Identify which cell holds the provided text, then report its [X, Y] central coordinate. 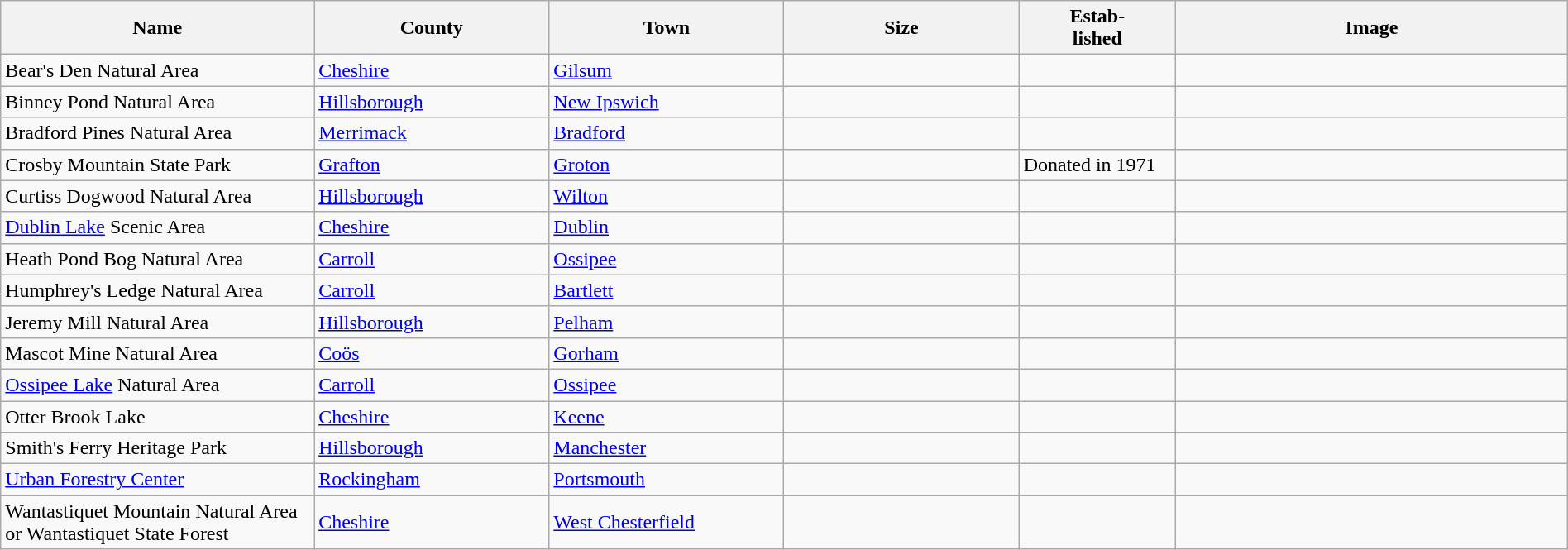
Smith's Ferry Heritage Park [157, 448]
Wantastiquet Mountain Natural Area or Wantastiquet State Forest [157, 523]
Gilsum [667, 70]
Bartlett [667, 290]
Name [157, 28]
Rockingham [432, 480]
Donated in 1971 [1097, 165]
Pelham [667, 322]
Image [1372, 28]
Humphrey's Ledge Natural Area [157, 290]
Binney Pond Natural Area [157, 102]
Curtiss Dogwood Natural Area [157, 196]
Manchester [667, 448]
Mascot Mine Natural Area [157, 353]
Urban Forestry Center [157, 480]
Wilton [667, 196]
New Ipswich [667, 102]
Size [901, 28]
Merrimack [432, 133]
Groton [667, 165]
Gorham [667, 353]
Portsmouth [667, 480]
Jeremy Mill Natural Area [157, 322]
Crosby Mountain State Park [157, 165]
Keene [667, 416]
Town [667, 28]
Bradford [667, 133]
County [432, 28]
Heath Pond Bog Natural Area [157, 259]
Bear's Den Natural Area [157, 70]
Bradford Pines Natural Area [157, 133]
Otter Brook Lake [157, 416]
Estab-lished [1097, 28]
Dublin Lake Scenic Area [157, 227]
West Chesterfield [667, 523]
Ossipee Lake Natural Area [157, 385]
Coös [432, 353]
Grafton [432, 165]
Dublin [667, 227]
